Return (X, Y) of the center of cell containing provided text 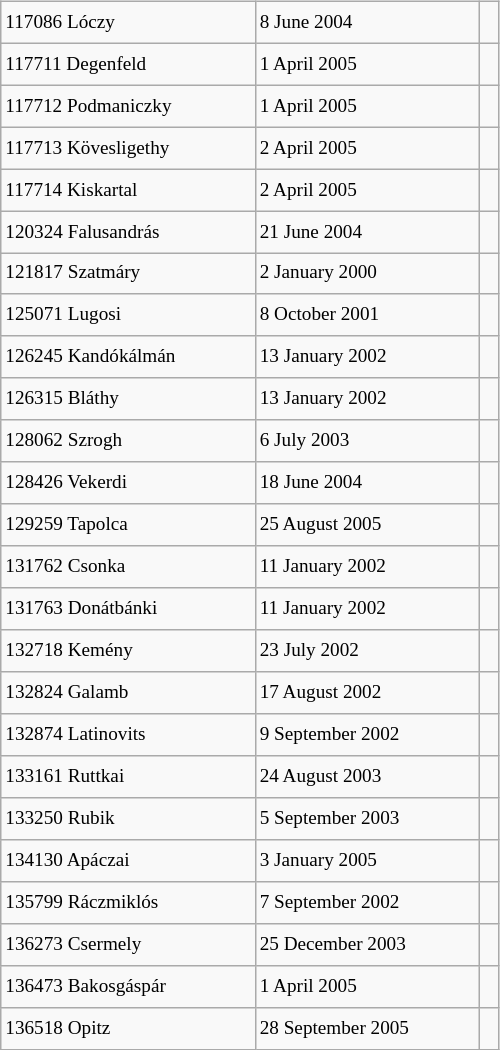
120324 Falusandrás (128, 232)
132874 Latinovits (128, 735)
21 June 2004 (368, 232)
18 June 2004 (368, 483)
129259 Tapolca (128, 525)
6 July 2003 (368, 441)
126315 Bláthy (128, 399)
25 August 2005 (368, 525)
117086 Lóczy (128, 22)
132824 Galamb (128, 693)
136273 Csermely (128, 944)
125071 Lugosi (128, 315)
135799 Ráczmiklós (128, 902)
121817 Szatmáry (128, 274)
117711 Degenfeld (128, 64)
7 September 2002 (368, 902)
8 June 2004 (368, 22)
9 September 2002 (368, 735)
128426 Vekerdi (128, 483)
117713 Kövesligethy (128, 148)
17 August 2002 (368, 693)
24 August 2003 (368, 777)
126245 Kandókálmán (128, 357)
23 July 2002 (368, 651)
28 September 2005 (368, 1028)
3 January 2005 (368, 861)
133161 Ruttkai (128, 777)
132718 Kemény (128, 651)
136473 Bakosgáspár (128, 986)
131763 Donátbánki (128, 609)
117714 Kiskartal (128, 190)
2 January 2000 (368, 274)
136518 Opitz (128, 1028)
8 October 2001 (368, 315)
5 September 2003 (368, 819)
134130 Apáczai (128, 861)
131762 Csonka (128, 567)
133250 Rubik (128, 819)
117712 Podmaniczky (128, 106)
128062 Szrogh (128, 441)
25 December 2003 (368, 944)
